Pinpoint the cell where the given text exists, returning its [x, y] midpoint coordinate. 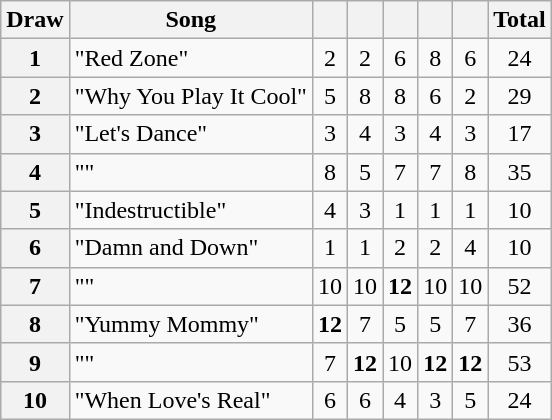
17 [520, 134]
29 [520, 96]
"Red Zone" [190, 58]
Draw [35, 20]
"Indestructible" [190, 210]
"Damn and Down" [190, 248]
36 [520, 324]
"Yummy Mommy" [190, 324]
52 [520, 286]
"Why You Play It Cool" [190, 96]
"Let's Dance" [190, 134]
53 [520, 362]
Total [520, 20]
35 [520, 172]
Song [190, 20]
9 [35, 362]
"When Love's Real" [190, 400]
